Pinpoint the cell where the given text exists, returning its [x, y] midpoint coordinate. 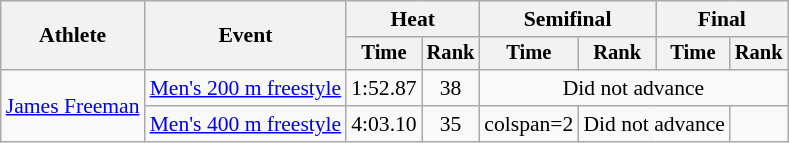
Final [722, 19]
4:03.10 [384, 124]
colspan=2 [528, 124]
Athlete [73, 36]
Event [246, 36]
Semifinal [568, 19]
Men's 400 m freestyle [246, 124]
James Freeman [73, 106]
38 [451, 88]
1:52.87 [384, 88]
Heat [412, 19]
Men's 200 m freestyle [246, 88]
35 [451, 124]
